Capture the cell that displays the provided text and extract its (X, Y) central coordinate. 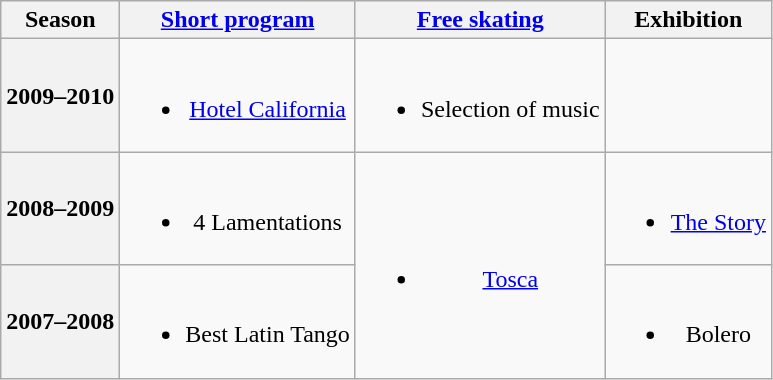
Hotel California (238, 96)
Bolero (688, 322)
Short program (238, 20)
Season (60, 20)
2009–2010 (60, 96)
The Story (688, 208)
Free skating (480, 20)
4 Lamentations (238, 208)
2007–2008 (60, 322)
Selection of music (480, 96)
2008–2009 (60, 208)
Best Latin Tango (238, 322)
Exhibition (688, 20)
Tosca (480, 265)
